Find where the given text appears and provide that cell's center as [x, y] coordinate. 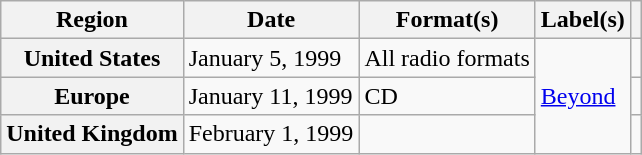
CD [447, 96]
January 11, 1999 [271, 96]
Format(s) [447, 20]
Beyond [582, 96]
United Kingdom [92, 134]
Label(s) [582, 20]
Region [92, 20]
All radio formats [447, 58]
United States [92, 58]
Europe [92, 96]
January 5, 1999 [271, 58]
February 1, 1999 [271, 134]
Date [271, 20]
